Return (x, y) of the center of cell containing provided text 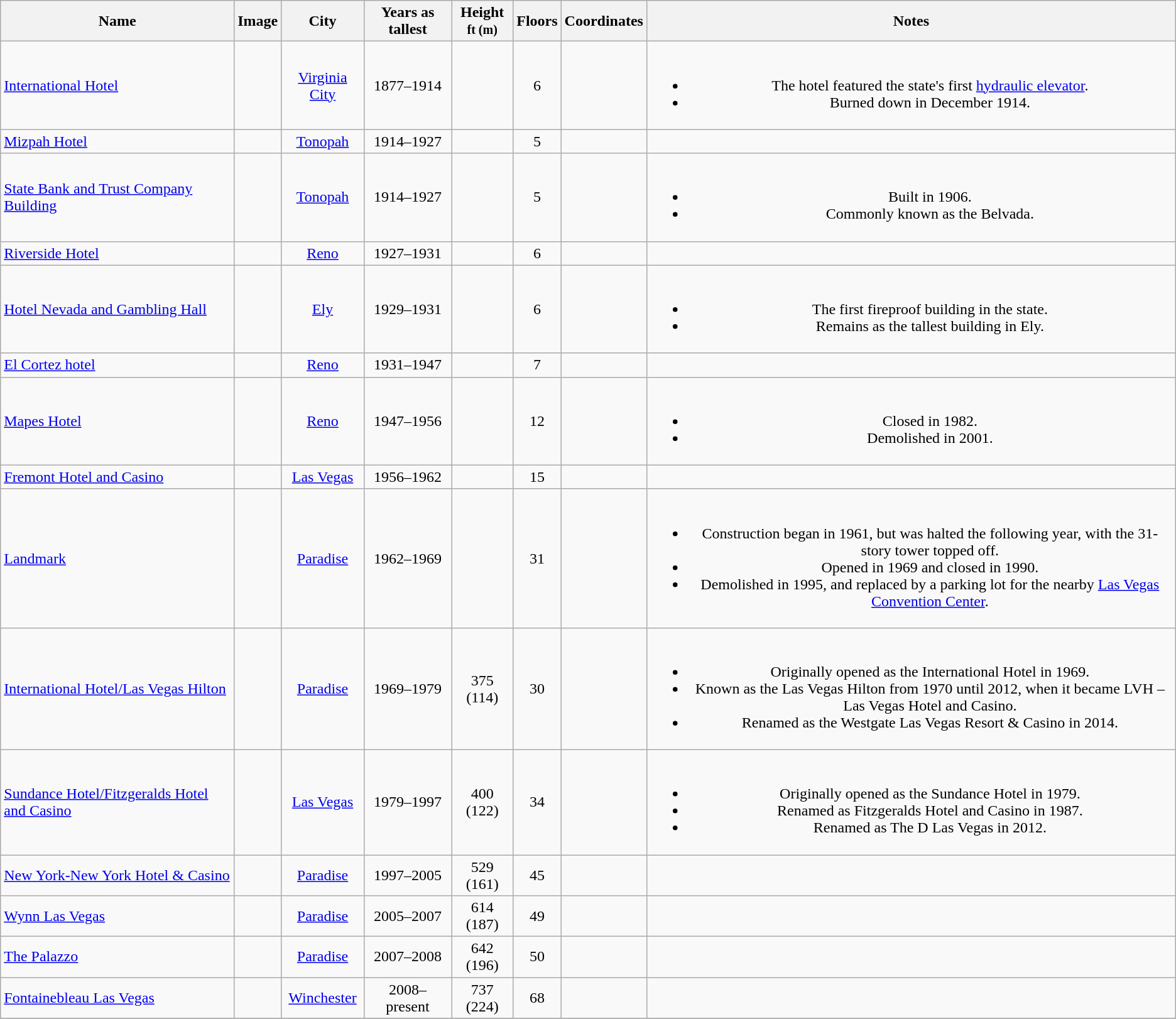
614 (187) (482, 916)
Hotel Nevada and Gambling Hall (117, 309)
Riverside Hotel (117, 253)
Years as tallest (407, 21)
Virginia City (323, 85)
34 (537, 802)
Mizpah Hotel (117, 141)
7 (537, 365)
68 (537, 998)
Originally opened as the Sundance Hotel in 1979.Renamed as Fitzgeralds Hotel and Casino in 1987.Renamed as The D Las Vegas in 2012. (911, 802)
Heightft (m) (482, 21)
Winchester (323, 998)
49 (537, 916)
737 (224) (482, 998)
The Palazzo (117, 957)
45 (537, 875)
Notes (911, 21)
International Hotel/Las Vegas Hilton (117, 689)
2007–2008 (407, 957)
375 (114) (482, 689)
Fontainebleau Las Vegas (117, 998)
State Bank and Trust Company Building (117, 197)
1962–1969 (407, 558)
Landmark (117, 558)
Ely (323, 309)
1969–1979 (407, 689)
1997–2005 (407, 875)
30 (537, 689)
1947–1956 (407, 421)
15 (537, 477)
Fremont Hotel and Casino (117, 477)
The first fireproof building in the state.Remains as the tallest building in Ely. (911, 309)
International Hotel (117, 85)
New York-New York Hotel & Casino (117, 875)
El Cortez hotel (117, 365)
31 (537, 558)
1956–1962 (407, 477)
Floors (537, 21)
Image (258, 21)
400 (122) (482, 802)
1931–1947 (407, 365)
50 (537, 957)
City (323, 21)
Sundance Hotel/Fitzgeralds Hotel and Casino (117, 802)
1927–1931 (407, 253)
529 (161) (482, 875)
642 (196) (482, 957)
Mapes Hotel (117, 421)
Name (117, 21)
The hotel featured the state's first hydraulic elevator.Burned down in December 1914. (911, 85)
2008–present (407, 998)
1929–1931 (407, 309)
1979–1997 (407, 802)
Wynn Las Vegas (117, 916)
Built in 1906.Commonly known as the Belvada. (911, 197)
Coordinates (604, 21)
1877–1914 (407, 85)
2005–2007 (407, 916)
12 (537, 421)
Closed in 1982.Demolished in 2001. (911, 421)
